Search for the cell housing the specified text and yield its (x, y) center coordinate. 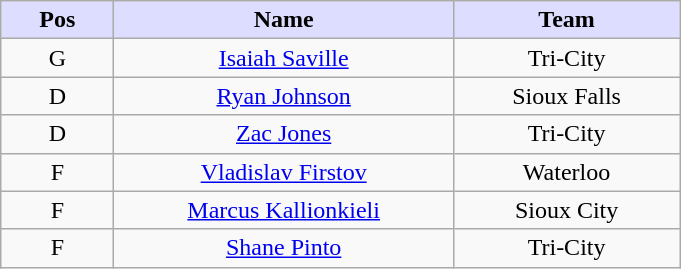
G (58, 58)
Zac Jones (284, 134)
Pos (58, 20)
Name (284, 20)
Team (566, 20)
Sioux City (566, 210)
Waterloo (566, 172)
Ryan Johnson (284, 96)
Shane Pinto (284, 248)
Sioux Falls (566, 96)
Isaiah Saville (284, 58)
Marcus Kallionkieli (284, 210)
Vladislav Firstov (284, 172)
